For the text-containing cell, return its midpoint in (x, y) coordinate format. 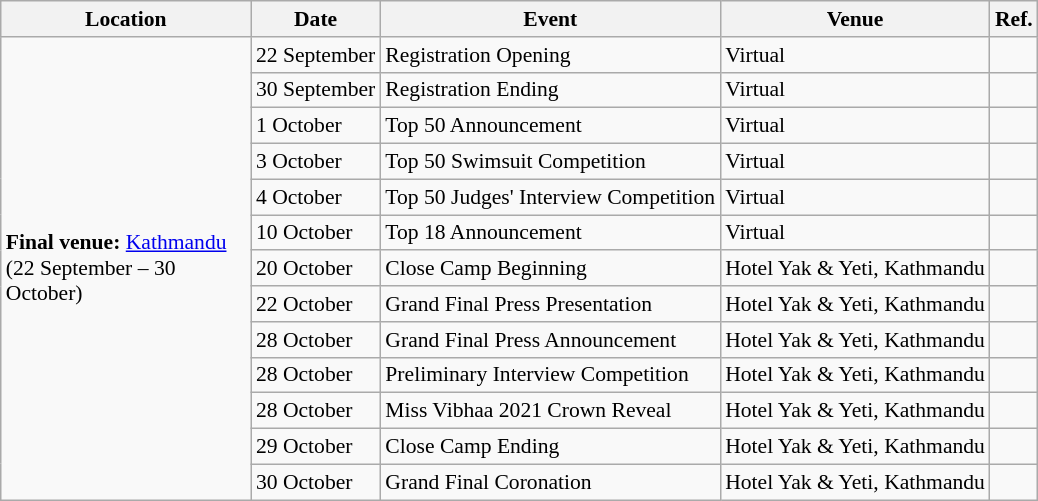
Registration Opening (550, 55)
Grand Final Coronation (550, 482)
22 September (316, 55)
Registration Ending (550, 90)
Ref. (1014, 19)
Close Camp Ending (550, 447)
1 October (316, 126)
Location (126, 19)
Final venue: Kathmandu(22 September – 30 October) (126, 268)
30 September (316, 90)
Miss Vibhaa 2021 Crown Reveal (550, 411)
Top 50 Swimsuit Competition (550, 162)
Top 50 Announcement (550, 126)
30 October (316, 482)
Close Camp Beginning (550, 269)
29 October (316, 447)
Event (550, 19)
Top 50 Judges' Interview Competition (550, 197)
Preliminary Interview Competition (550, 375)
Date (316, 19)
3 October (316, 162)
Grand Final Press Presentation (550, 304)
Grand Final Press Announcement (550, 340)
22 October (316, 304)
4 October (316, 197)
Venue (855, 19)
20 October (316, 269)
Top 18 Announcement (550, 233)
10 October (316, 233)
